Search for the cell housing the specified text and yield its (X, Y) center coordinate. 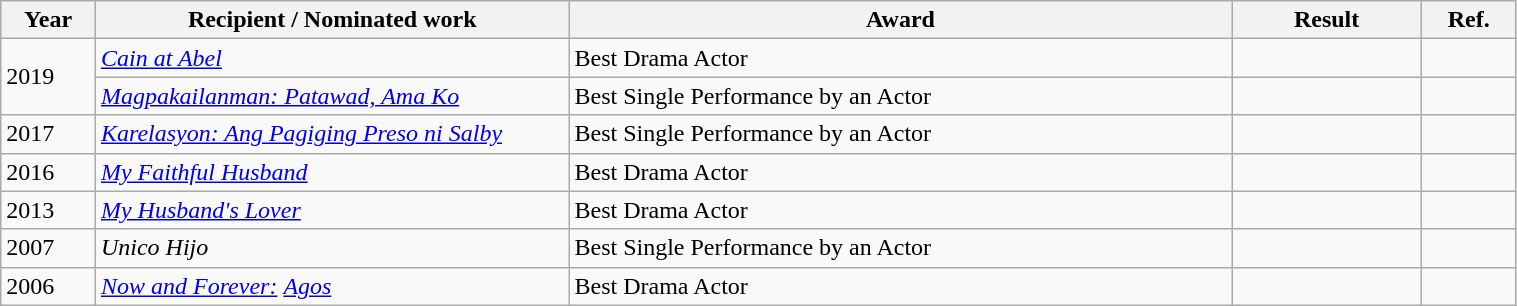
My Husband's Lover (332, 210)
Ref. (1468, 20)
2006 (48, 286)
Recipient / Nominated work (332, 20)
2007 (48, 248)
2013 (48, 210)
Cain at Abel (332, 58)
Unico Hijo (332, 248)
Year (48, 20)
Karelasyon: Ang Pagiging Preso ni Salby (332, 134)
2017 (48, 134)
My Faithful Husband (332, 172)
Result (1326, 20)
Award (900, 20)
Now and Forever: Agos (332, 286)
2016 (48, 172)
Magpakailanman: Patawad, Ama Ko (332, 96)
2019 (48, 77)
